Extract the [X, Y] coordinate from the center of the cell holding the provided text.  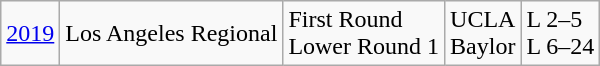
Los Angeles Regional [172, 34]
First RoundLower Round 1 [364, 34]
2019 [30, 34]
UCLABaylor [483, 34]
L 2–5L 6–24 [560, 34]
